Pinpoint the cell where the given text exists, returning its (X, Y) midpoint coordinate. 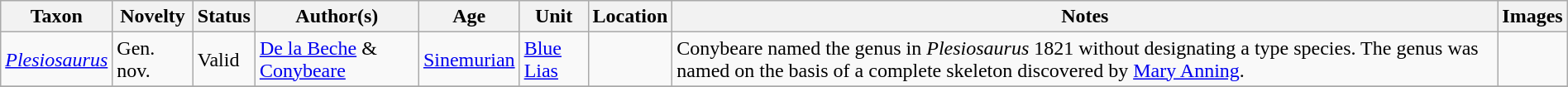
Plesiosaurus (56, 60)
Blue Lias (554, 60)
Status (223, 17)
Location (630, 17)
Novelty (152, 17)
Notes (1085, 17)
Taxon (56, 17)
Valid (223, 60)
Age (469, 17)
Unit (554, 17)
De la Beche & Conybeare (337, 60)
Author(s) (337, 17)
Sinemurian (469, 60)
Gen. nov. (152, 60)
Images (1532, 17)
